Return the [x, y] coordinate for the center point of the cell that contains the specified text.  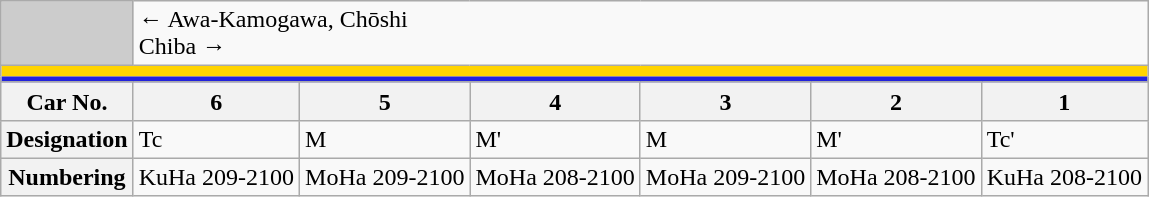
Car No. [67, 101]
5 [385, 101]
Designation [67, 139]
Tc [216, 139]
6 [216, 101]
KuHa 209-2100 [216, 177]
← Awa-Kamogawa, ChōshiChiba → [640, 34]
3 [725, 101]
4 [555, 101]
KuHa 208-2100 [1064, 177]
2 [896, 101]
Numbering [67, 177]
1 [1064, 101]
Tc' [1064, 139]
